Detect which cell encompasses the target text, then output its [X, Y] center coordinate. 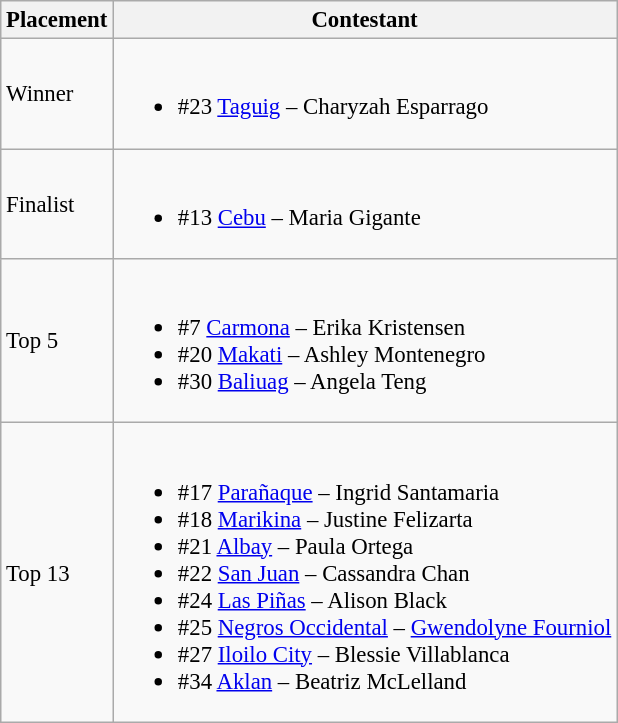
Top 5 [57, 341]
Winner [57, 94]
#13 Cebu – Maria Gigante [365, 204]
#23 Taguig – Charyzah Esparrago [365, 94]
Finalist [57, 204]
Contestant [365, 20]
Top 13 [57, 572]
#7 Carmona – Erika Kristensen#20 Makati – Ashley Montenegro#30 Baliuag – Angela Teng [365, 341]
Placement [57, 20]
